From the cell containing the given text, extract its center point as [X, Y] coordinate. 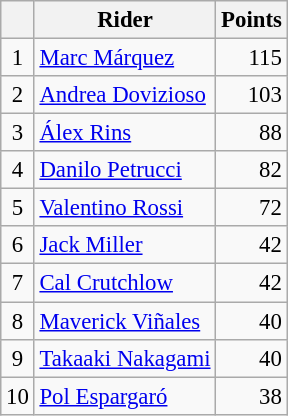
4 [18, 170]
Danilo Petrucci [125, 170]
8 [18, 321]
10 [18, 396]
103 [252, 95]
38 [252, 396]
7 [18, 283]
Cal Crutchlow [125, 283]
72 [252, 208]
5 [18, 208]
Valentino Rossi [125, 208]
Takaaki Nakagami [125, 358]
Rider [125, 20]
1 [18, 58]
Jack Miller [125, 245]
2 [18, 95]
88 [252, 133]
Marc Márquez [125, 58]
3 [18, 133]
Pol Espargaró [125, 396]
9 [18, 358]
Andrea Dovizioso [125, 95]
6 [18, 245]
115 [252, 58]
Álex Rins [125, 133]
Points [252, 20]
Maverick Viñales [125, 321]
82 [252, 170]
